For the text-containing cell, return its midpoint in (x, y) coordinate format. 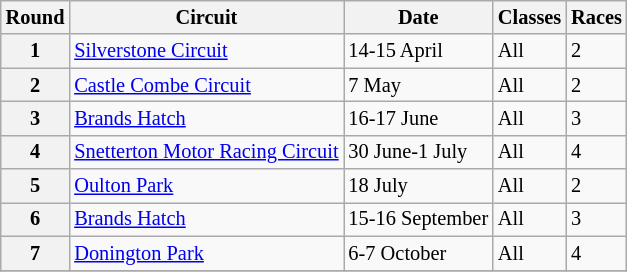
1 (36, 51)
Oulton Park (206, 186)
Races (596, 17)
7 (36, 253)
Snetterton Motor Racing Circuit (206, 152)
Circuit (206, 17)
Donington Park (206, 253)
Round (36, 17)
Classes (530, 17)
14-15 April (419, 51)
16-17 June (419, 118)
7 May (419, 85)
15-16 September (419, 219)
6-7 October (419, 253)
Date (419, 17)
6 (36, 219)
5 (36, 186)
Silverstone Circuit (206, 51)
Castle Combe Circuit (206, 85)
30 June-1 July (419, 152)
18 July (419, 186)
